Search for the cell housing the specified text and yield its [X, Y] center coordinate. 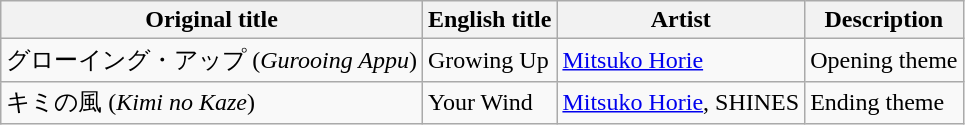
Your Wind [489, 102]
Description [884, 20]
キミの風 (Kimi no Kaze) [212, 102]
Ending theme [884, 102]
グローイング・アップ (Gurooing Appu) [212, 60]
Artist [681, 20]
Growing Up [489, 60]
Opening theme [884, 60]
Mitsuko Horie, SHINES [681, 102]
English title [489, 20]
Original title [212, 20]
Mitsuko Horie [681, 60]
